Identify which cell holds the provided text, then report its (X, Y) central coordinate. 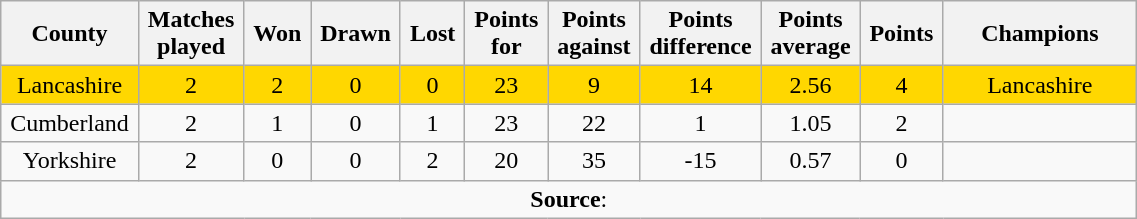
14 (700, 85)
Won (278, 34)
9 (594, 85)
Cumberland (70, 123)
County (70, 34)
-15 (700, 161)
Points average (810, 34)
Points for (506, 34)
Matches played (191, 34)
Points against (594, 34)
Points difference (700, 34)
35 (594, 161)
4 (902, 85)
22 (594, 123)
Champions (1040, 34)
Drawn (356, 34)
Yorkshire (70, 161)
Lost (432, 34)
Source: (569, 199)
20 (506, 161)
2.56 (810, 85)
1.05 (810, 123)
Points (902, 34)
0.57 (810, 161)
